Pinpoint the cell where the given text exists, returning its (x, y) midpoint coordinate. 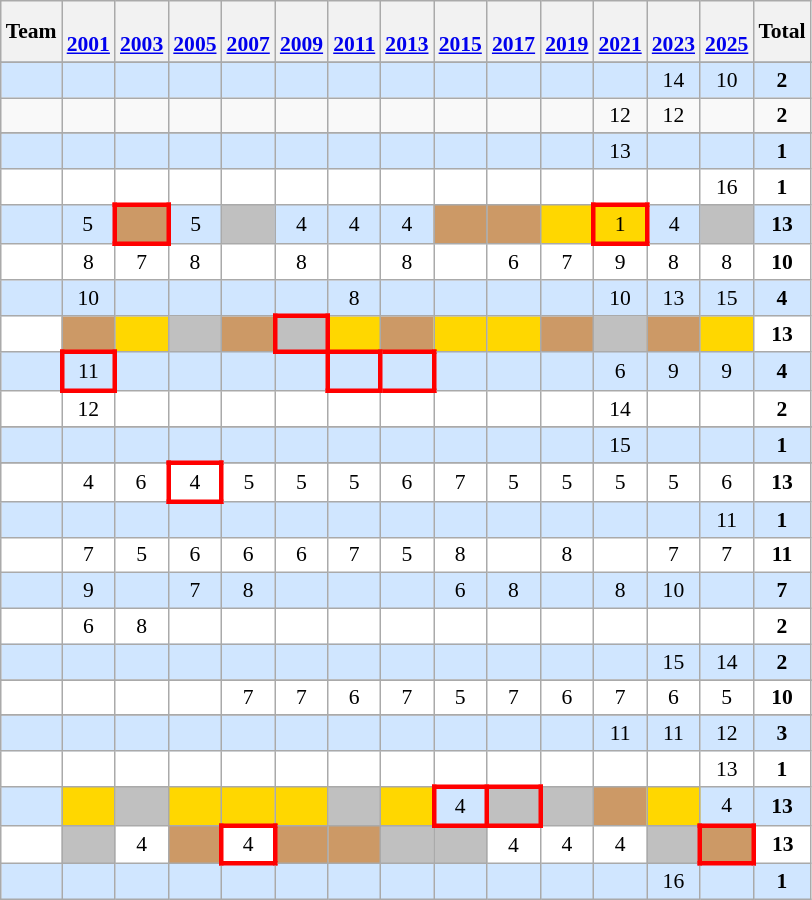
Team (32, 32)
2025 (726, 32)
2005 (194, 32)
2007 (248, 32)
2021 (620, 32)
2023 (674, 32)
2009 (302, 32)
3 (782, 734)
2011 (354, 32)
2017 (514, 32)
2015 (460, 32)
2019 (566, 32)
2013 (406, 32)
2001 (88, 32)
Total (782, 32)
2003 (142, 32)
